For the text-containing cell, return its midpoint in [X, Y] coordinate format. 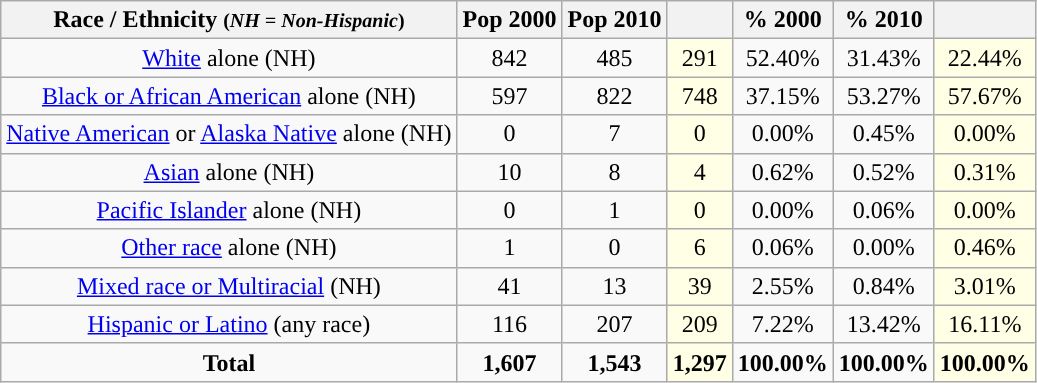
3.01% [984, 286]
597 [510, 96]
Asian alone (NH) [229, 172]
0.52% [884, 172]
16.11% [984, 324]
842 [510, 58]
0.45% [884, 134]
0.62% [782, 172]
% 2000 [782, 20]
Pop 2010 [614, 20]
116 [510, 324]
39 [700, 286]
7 [614, 134]
0.46% [984, 248]
53.27% [884, 96]
57.67% [984, 96]
6 [700, 248]
22.44% [984, 58]
2.55% [782, 286]
13 [614, 286]
Native American or Alaska Native alone (NH) [229, 134]
4 [700, 172]
Hispanic or Latino (any race) [229, 324]
52.40% [782, 58]
10 [510, 172]
31.43% [884, 58]
822 [614, 96]
White alone (NH) [229, 58]
1,297 [700, 362]
13.42% [884, 324]
0.84% [884, 286]
1,543 [614, 362]
Pop 2000 [510, 20]
207 [614, 324]
0.31% [984, 172]
Other race alone (NH) [229, 248]
291 [700, 58]
% 2010 [884, 20]
748 [700, 96]
41 [510, 286]
Race / Ethnicity (NH = Non-Hispanic) [229, 20]
Total [229, 362]
Pacific Islander alone (NH) [229, 210]
209 [700, 324]
485 [614, 58]
1,607 [510, 362]
8 [614, 172]
7.22% [782, 324]
37.15% [782, 96]
Black or African American alone (NH) [229, 96]
Mixed race or Multiracial (NH) [229, 286]
